Detect which cell encompasses the target text, then output its (X, Y) center coordinate. 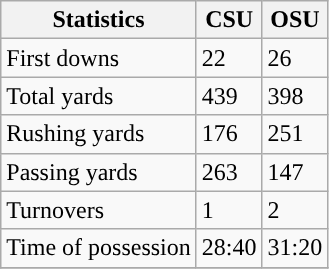
263 (229, 172)
251 (295, 134)
Turnovers (99, 210)
22 (229, 58)
First downs (99, 58)
Statistics (99, 20)
Total yards (99, 96)
147 (295, 172)
31:20 (295, 248)
439 (229, 96)
CSU (229, 20)
26 (295, 58)
1 (229, 210)
OSU (295, 20)
Time of possession (99, 248)
398 (295, 96)
2 (295, 210)
Passing yards (99, 172)
28:40 (229, 248)
176 (229, 134)
Rushing yards (99, 134)
